For the text-containing cell, return its midpoint in (X, Y) coordinate format. 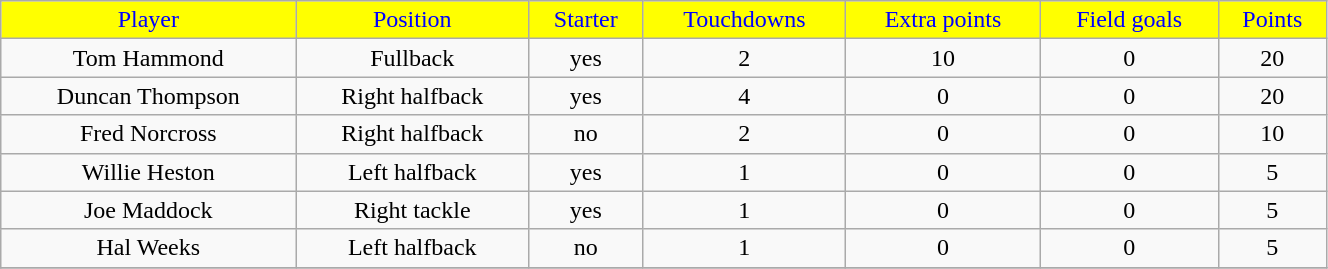
4 (744, 96)
Touchdowns (744, 20)
Fred Norcross (148, 134)
Willie Heston (148, 172)
Duncan Thompson (148, 96)
Field goals (1129, 20)
Position (412, 20)
Joe Maddock (148, 210)
Right tackle (412, 210)
Tom Hammond (148, 58)
Hal Weeks (148, 248)
Starter (586, 20)
Fullback (412, 58)
Extra points (943, 20)
Player (148, 20)
Points (1272, 20)
